For the text-containing cell, return its midpoint in [X, Y] coordinate format. 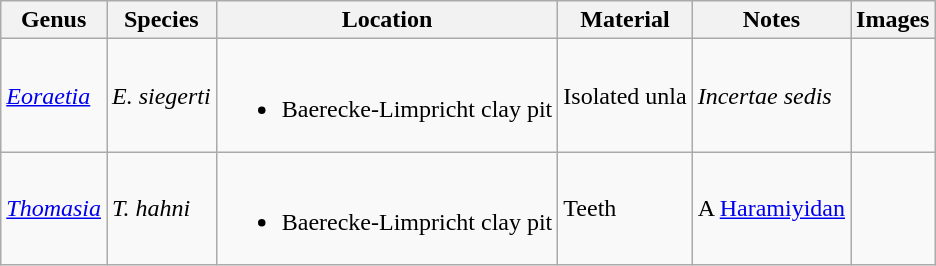
Material [625, 20]
Notes [771, 20]
Incertae sedis [771, 96]
Location [387, 20]
T. hahni [161, 208]
Isolated unla [625, 96]
Thomasia [54, 208]
Teeth [625, 208]
A Haramiyidan [771, 208]
Eoraetia [54, 96]
E. siegerti [161, 96]
Species [161, 20]
Genus [54, 20]
Images [893, 20]
